Output the (X, Y) coordinate of the center of the cell containing the given text.  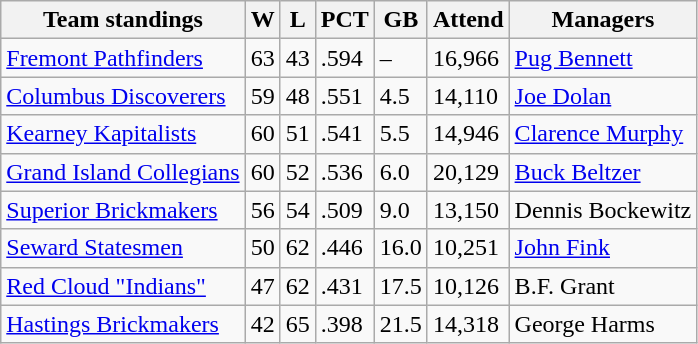
Clarence Murphy (603, 134)
10,251 (468, 248)
59 (262, 96)
.398 (344, 324)
Columbus Discoverers (123, 96)
George Harms (603, 324)
20,129 (468, 172)
5.5 (400, 134)
43 (298, 58)
48 (298, 96)
51 (298, 134)
Joe Dolan (603, 96)
13,150 (468, 210)
.446 (344, 248)
Managers (603, 20)
63 (262, 58)
.541 (344, 134)
Superior Brickmakers (123, 210)
52 (298, 172)
Grand Island Collegians (123, 172)
16,966 (468, 58)
Fremont Pathfinders (123, 58)
6.0 (400, 172)
B.F. Grant (603, 286)
Team standings (123, 20)
50 (262, 248)
Hastings Brickmakers (123, 324)
21.5 (400, 324)
Pug Bennett (603, 58)
L (298, 20)
.594 (344, 58)
Seward Statesmen (123, 248)
.551 (344, 96)
.536 (344, 172)
Attend (468, 20)
John Fink (603, 248)
Dennis Bockewitz (603, 210)
.509 (344, 210)
10,126 (468, 286)
W (262, 20)
4.5 (400, 96)
16.0 (400, 248)
42 (262, 324)
56 (262, 210)
65 (298, 324)
14,318 (468, 324)
PCT (344, 20)
Buck Beltzer (603, 172)
GB (400, 20)
– (400, 58)
14,946 (468, 134)
17.5 (400, 286)
9.0 (400, 210)
14,110 (468, 96)
47 (262, 286)
Kearney Kapitalists (123, 134)
.431 (344, 286)
54 (298, 210)
Red Cloud "Indians" (123, 286)
